Return [x, y] of the center of cell containing provided text 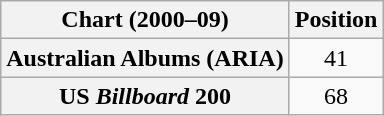
Chart (2000–09) [145, 20]
41 [336, 58]
US Billboard 200 [145, 96]
68 [336, 96]
Australian Albums (ARIA) [145, 58]
Position [336, 20]
